Provide the [x, y] coordinate of the cell's center where the given text is located.  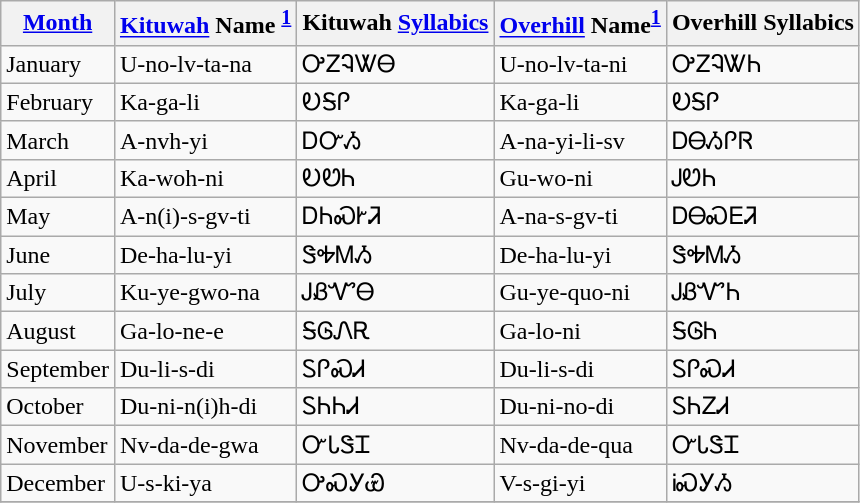
ᏚᏂᏂᏗ [396, 407]
ᎫᏬᏂ [762, 178]
Month [58, 24]
Gu-wo-ni [580, 178]
March [58, 140]
May [58, 217]
ᎤᏃᎸᏔᎾ [396, 64]
ᎧᏬᏂ [396, 178]
Du-ni-no-di [580, 407]
November [58, 445]
ᎦᎶᏁᎡ [396, 331]
A-na-s-gv-ti [580, 217]
Gu-ye-quo-ni [580, 293]
ᎤᏃᎸᏔᏂ [762, 64]
A-nvh-yi [205, 140]
Ka-woh-ni [205, 178]
Overhill Syllabics [762, 24]
Ga-lo-ni [580, 331]
October [58, 407]
A-na-yi-li-sv [580, 140]
Nv-da-de-gwa [205, 445]
U-no-lv-ta-na [205, 64]
ᎥᏍᎩᏱ [762, 483]
September [58, 369]
June [58, 255]
ᎠᏂᏍᎨᏘ [396, 217]
A-n(i)-s-gv-ti [205, 217]
Overhill Name1 [580, 24]
Ku-ye-gwo-na [205, 293]
ᎫᏰᏉᏂ [762, 293]
Kituwah Name 1 [205, 24]
Kituwah Syllabics [396, 24]
January [58, 64]
ᎠᎾᏱᎵᏒ [762, 140]
ᎠᎾᏍᎬᏘ [762, 217]
ᏚᏂᏃᏗ [762, 407]
Ga-lo-ne-e [205, 331]
Du-ni-n(i)h-di [205, 407]
ᎠᏅᏱ [396, 140]
August [58, 331]
V-s-gi-yi [580, 483]
U-s-ki-ya [205, 483]
ᎤᏍᎩᏯ [396, 483]
April [58, 178]
ᎫᏰᏉᎾ [396, 293]
ᎦᎶᏂ [762, 331]
February [58, 102]
U-no-lv-ta-ni [580, 64]
December [58, 483]
July [58, 293]
Nv-da-de-qua [580, 445]
